Determine the [x, y] coordinate at the center of the cell enclosing the given text.  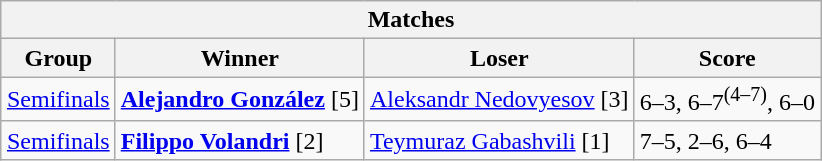
Winner [240, 58]
Matches [410, 20]
7–5, 2–6, 6–4 [727, 140]
Score [727, 58]
Alejandro González [5] [240, 100]
Group [58, 58]
Teymuraz Gabashvili [1] [499, 140]
Aleksandr Nedovyesov [3] [499, 100]
Filippo Volandri [2] [240, 140]
Loser [499, 58]
6–3, 6–7(4–7), 6–0 [727, 100]
